Find where the given text appears and provide that cell's center as (x, y) coordinate. 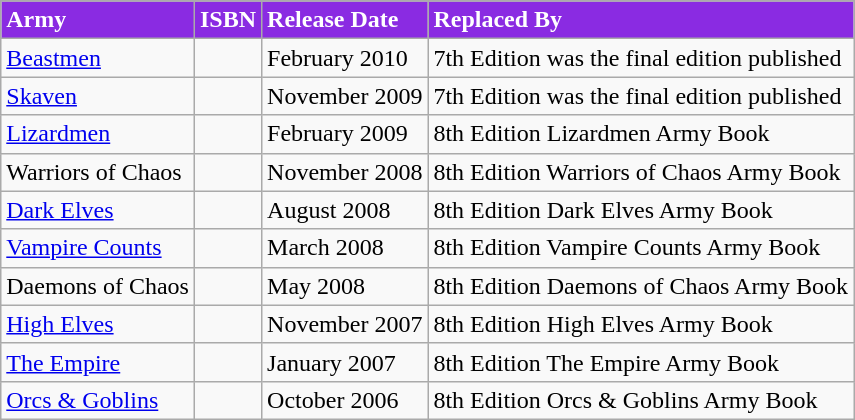
8th Edition Orcs & Goblins Army Book (641, 400)
November 2008 (345, 172)
Lizardmen (98, 134)
8th Edition Lizardmen Army Book (641, 134)
Replaced By (641, 20)
Daemons of Chaos (98, 286)
8th Edition High Elves Army Book (641, 324)
8th Edition The Empire Army Book (641, 362)
High Elves (98, 324)
October 2006 (345, 400)
Beastmen (98, 58)
8th Edition Warriors of Chaos Army Book (641, 172)
8th Edition Vampire Counts Army Book (641, 248)
ISBN (228, 20)
Warriors of Chaos (98, 172)
February 2010 (345, 58)
Vampire Counts (98, 248)
Army (98, 20)
The Empire (98, 362)
8th Edition Daemons of Chaos Army Book (641, 286)
February 2009 (345, 134)
August 2008 (345, 210)
Dark Elves (98, 210)
Orcs & Goblins (98, 400)
May 2008 (345, 286)
November 2009 (345, 96)
Release Date (345, 20)
January 2007 (345, 362)
Skaven (98, 96)
8th Edition Dark Elves Army Book (641, 210)
November 2007 (345, 324)
March 2008 (345, 248)
